Find where the given text appears and provide that cell's center as [x, y] coordinate. 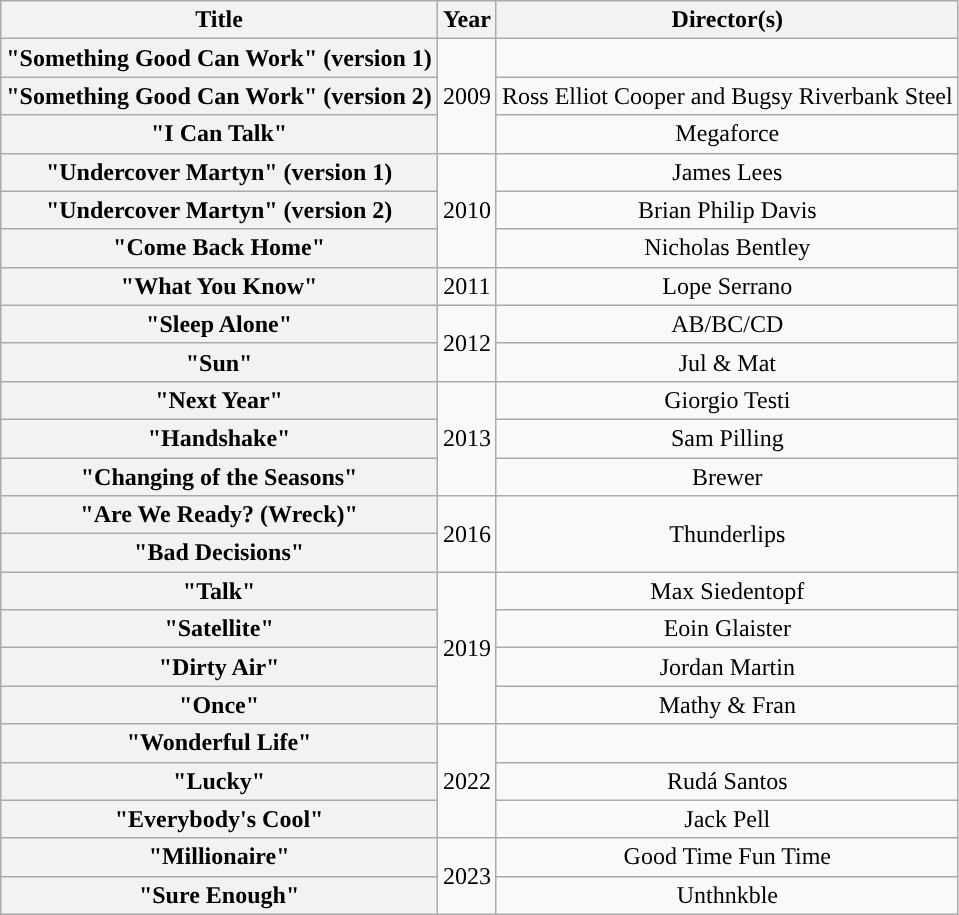
AB/BC/CD [727, 324]
"Something Good Can Work" (version 2) [220, 96]
"Changing of the Seasons" [220, 477]
"Come Back Home" [220, 248]
Brewer [727, 477]
Title [220, 20]
"Satellite" [220, 629]
James Lees [727, 172]
Max Siedentopf [727, 591]
2023 [466, 876]
"Something Good Can Work" (version 1) [220, 58]
Mathy & Fran [727, 705]
Brian Philip Davis [727, 210]
"Are We Ready? (Wreck)" [220, 515]
"Millionaire" [220, 857]
Thunderlips [727, 534]
"Wonderful Life" [220, 743]
Nicholas Bentley [727, 248]
"Undercover Martyn" (version 2) [220, 210]
2010 [466, 210]
"Everybody's Cool" [220, 819]
Megaforce [727, 134]
Jack Pell [727, 819]
"Sure Enough" [220, 895]
Unthnkble [727, 895]
"Sleep Alone" [220, 324]
"Handshake" [220, 438]
Rudá Santos [727, 781]
"I Can Talk" [220, 134]
Good Time Fun Time [727, 857]
Giorgio Testi [727, 400]
2011 [466, 286]
2013 [466, 438]
Ross Elliot Cooper and Bugsy Riverbank Steel [727, 96]
Lope Serrano [727, 286]
2019 [466, 648]
"Talk" [220, 591]
"Undercover Martyn" (version 1) [220, 172]
"What You Know" [220, 286]
Jordan Martin [727, 667]
Eoin Glaister [727, 629]
Year [466, 20]
2022 [466, 781]
"Next Year" [220, 400]
2012 [466, 343]
2016 [466, 534]
"Dirty Air" [220, 667]
"Bad Decisions" [220, 553]
"Lucky" [220, 781]
Director(s) [727, 20]
"Sun" [220, 362]
"Once" [220, 705]
Sam Pilling [727, 438]
Jul & Mat [727, 362]
2009 [466, 96]
